Search for the cell housing the specified text and yield its [x, y] center coordinate. 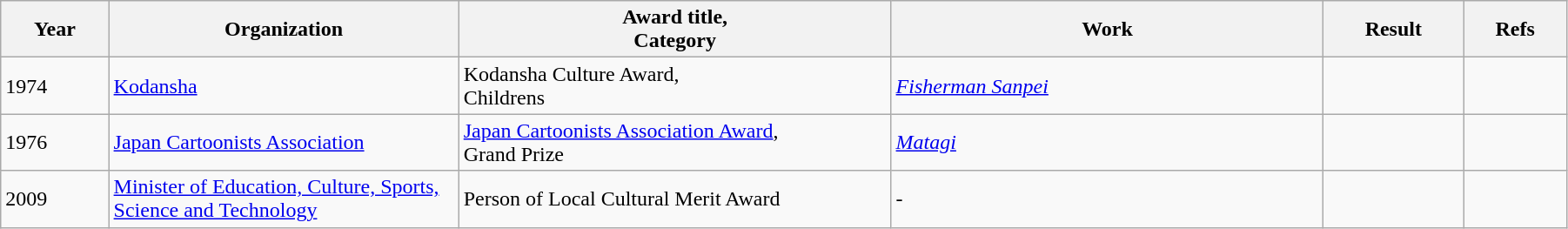
Result [1394, 30]
Kodansha Culture Award,Childrens [675, 85]
Fisherman Sanpei [1107, 85]
Organization [284, 30]
Work [1107, 30]
Japan Cartoonists Association [284, 143]
1974 [55, 85]
Year [55, 30]
Person of Local Cultural Merit Award [675, 199]
Refs [1516, 30]
Minister of Education, Culture, Sports, Science and Technology [284, 199]
Award title,Category [675, 30]
1976 [55, 143]
Matagi [1107, 143]
2009 [55, 199]
Japan Cartoonists Association Award,Grand Prize [675, 143]
Kodansha [284, 85]
- [1107, 199]
